Return the (X, Y) coordinate for the center point of the cell that contains the specified text.  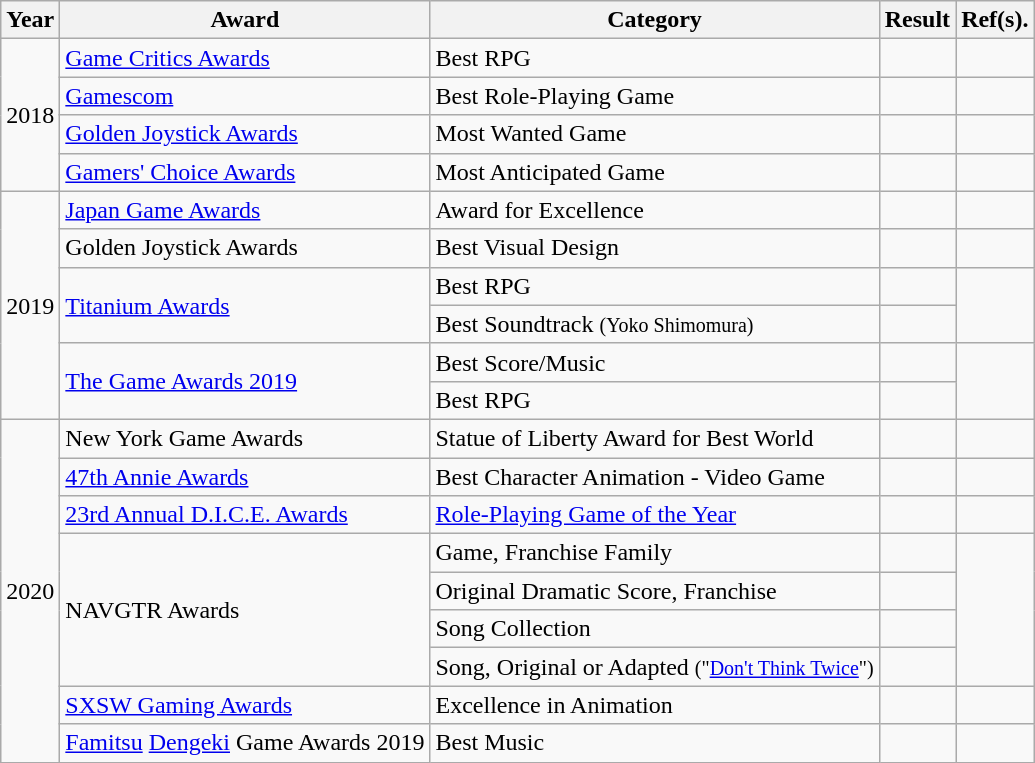
Song Collection (654, 629)
Award for Excellence (654, 210)
Best Music (654, 743)
Year (30, 20)
SXSW Gaming Awards (245, 705)
Famitsu Dengeki Game Awards 2019 (245, 743)
Original Dramatic Score, Franchise (654, 591)
Gamers' Choice Awards (245, 172)
NAVGTR Awards (245, 610)
Best Score/Music (654, 362)
The Game Awards 2019 (245, 381)
Titanium Awards (245, 305)
Excellence in Animation (654, 705)
23rd Annual D.I.C.E. Awards (245, 515)
Game, Franchise Family (654, 553)
Japan Game Awards (245, 210)
47th Annie Awards (245, 477)
Most Wanted Game (654, 134)
Best Soundtrack (Yoko Shimomura) (654, 324)
Ref(s). (995, 20)
New York Game Awards (245, 438)
2019 (30, 305)
Award (245, 20)
Most Anticipated Game (654, 172)
Statue of Liberty Award for Best World (654, 438)
2018 (30, 115)
Game Critics Awards (245, 58)
Song, Original or Adapted ("Don't Think Twice") (654, 667)
2020 (30, 590)
Best Visual Design (654, 248)
Result (917, 20)
Role-Playing Game of the Year (654, 515)
Best Character Animation - Video Game (654, 477)
Category (654, 20)
Best Role-Playing Game (654, 96)
Gamescom (245, 96)
